Return the [x, y] coordinate for the center point of the cell that contains the specified text.  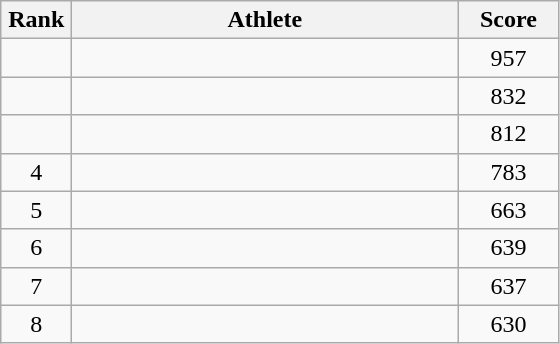
812 [508, 134]
637 [508, 286]
8 [36, 324]
Score [508, 20]
7 [36, 286]
957 [508, 58]
832 [508, 96]
783 [508, 172]
5 [36, 210]
663 [508, 210]
Athlete [265, 20]
4 [36, 172]
639 [508, 248]
6 [36, 248]
630 [508, 324]
Rank [36, 20]
